Find where the given text appears and provide that cell's center as (x, y) coordinate. 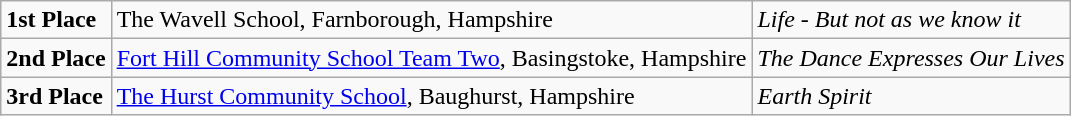
Earth Spirit (911, 96)
3rd Place (56, 96)
1st Place (56, 20)
Fort Hill Community School Team Two, Basingstoke, Hampshire (432, 58)
The Hurst Community School, Baughurst, Hampshire (432, 96)
2nd Place (56, 58)
The Wavell School, Farnborough, Hampshire (432, 20)
The Dance Expresses Our Lives (911, 58)
Life - But not as we know it (911, 20)
